Provide the (X, Y) coordinate of the cell's center where the given text is located.  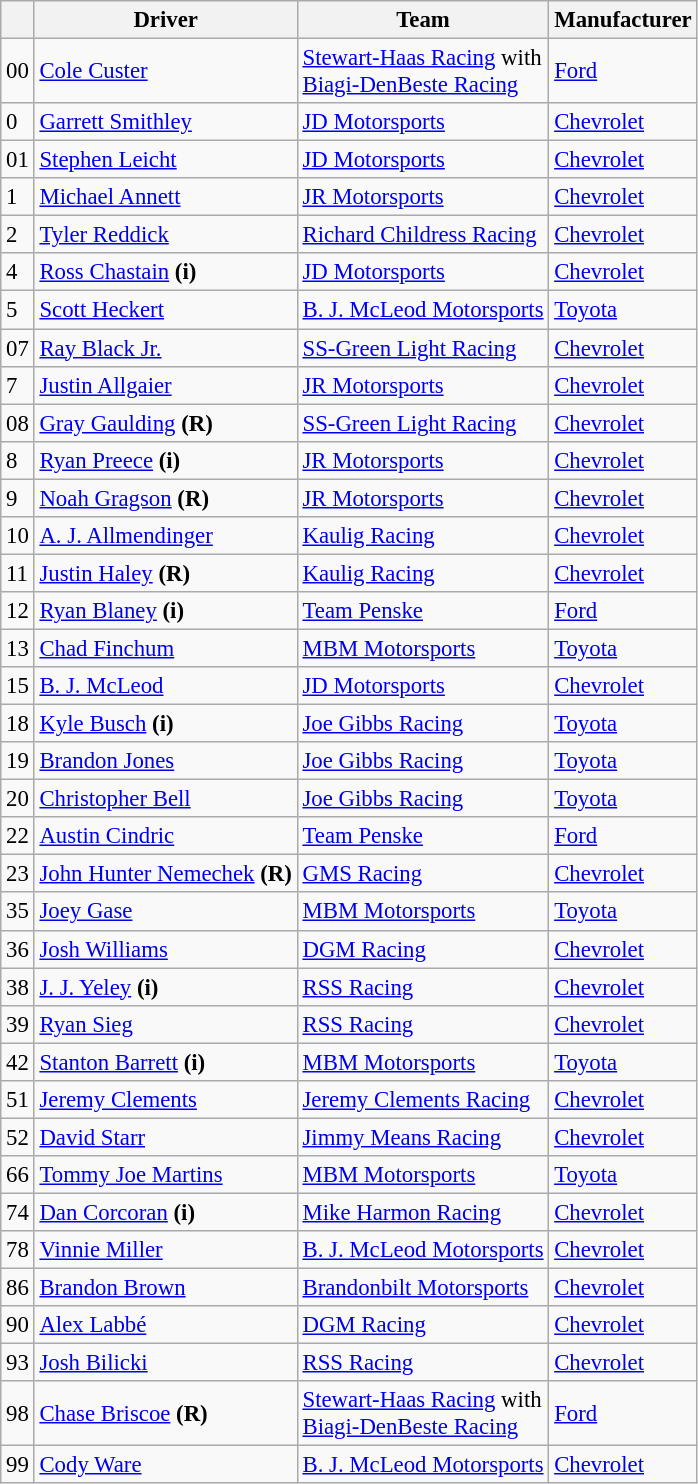
Justin Allgaier (166, 385)
David Starr (166, 1137)
Ryan Sieg (166, 1024)
A. J. Allmendinger (166, 536)
Kyle Busch (i) (166, 724)
86 (18, 1288)
Michael Annett (166, 197)
66 (18, 1175)
52 (18, 1137)
Dan Corcoran (i) (166, 1212)
Chad Finchum (166, 648)
5 (18, 310)
4 (18, 273)
42 (18, 1062)
Gray Gaulding (R) (166, 423)
Jeremy Clements (166, 1100)
Christopher Bell (166, 799)
74 (18, 1212)
Driver (166, 20)
1 (18, 197)
15 (18, 686)
Joey Gase (166, 912)
Tommy Joe Martins (166, 1175)
38 (18, 987)
36 (18, 949)
12 (18, 611)
23 (18, 874)
Ryan Blaney (i) (166, 611)
22 (18, 836)
07 (18, 348)
93 (18, 1363)
Team (423, 20)
Austin Cindric (166, 836)
10 (18, 536)
Scott Heckert (166, 310)
Justin Haley (R) (166, 573)
Richard Childress Racing (423, 235)
78 (18, 1250)
Alex Labbé (166, 1325)
0 (18, 122)
Manufacturer (623, 20)
Ray Black Jr. (166, 348)
Noah Gragson (R) (166, 498)
99 (18, 1465)
19 (18, 761)
2 (18, 235)
00 (18, 72)
98 (18, 1414)
GMS Racing (423, 874)
20 (18, 799)
13 (18, 648)
Josh Bilicki (166, 1363)
Brandonbilt Motorsports (423, 1288)
Cody Ware (166, 1465)
8 (18, 460)
11 (18, 573)
7 (18, 385)
Stanton Barrett (i) (166, 1062)
9 (18, 498)
Chase Briscoe (R) (166, 1414)
J. J. Yeley (i) (166, 987)
Garrett Smithley (166, 122)
35 (18, 912)
John Hunter Nemechek (R) (166, 874)
B. J. McLeod (166, 686)
Vinnie Miller (166, 1250)
18 (18, 724)
90 (18, 1325)
Brandon Jones (166, 761)
39 (18, 1024)
Cole Custer (166, 72)
Ryan Preece (i) (166, 460)
08 (18, 423)
Ross Chastain (i) (166, 273)
Stephen Leicht (166, 160)
Josh Williams (166, 949)
Brandon Brown (166, 1288)
Mike Harmon Racing (423, 1212)
Jimmy Means Racing (423, 1137)
51 (18, 1100)
Jeremy Clements Racing (423, 1100)
Tyler Reddick (166, 235)
01 (18, 160)
